Return the [x, y] coordinate for the center point of the cell that contains the specified text.  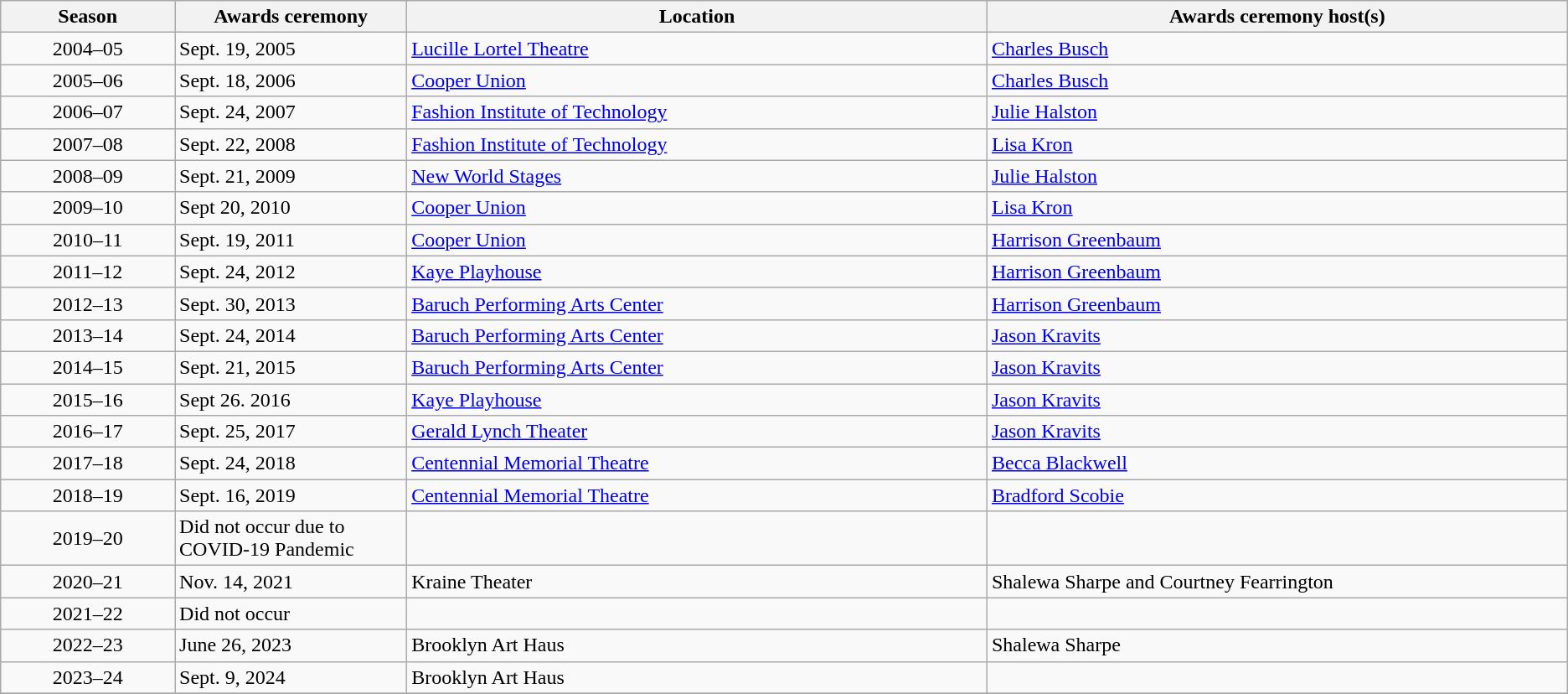
Did not occur due to COVID-19 Pandemic [291, 538]
Season [88, 17]
Bradford Scobie [1277, 495]
2013–14 [88, 335]
Sept. 21, 2015 [291, 367]
Sept 26. 2016 [291, 400]
Awards ceremony host(s) [1277, 17]
Sept. 19, 2011 [291, 240]
Nov. 14, 2021 [291, 582]
2006–07 [88, 112]
2011–12 [88, 272]
Gerald Lynch Theater [697, 432]
Kraine Theater [697, 582]
Sept. 21, 2009 [291, 176]
New World Stages [697, 176]
2004–05 [88, 49]
Becca Blackwell [1277, 464]
Sept. 22, 2008 [291, 144]
Did not occur [291, 614]
2018–19 [88, 495]
2020–21 [88, 582]
Sept. 19, 2005 [291, 49]
Awards ceremony [291, 17]
Sept. 9, 2024 [291, 677]
2009–10 [88, 208]
2023–24 [88, 677]
Location [697, 17]
2008–09 [88, 176]
2017–18 [88, 464]
2010–11 [88, 240]
2005–06 [88, 80]
Shalewa Sharpe and Courtney Fearrington [1277, 582]
Sept. 24, 2018 [291, 464]
2022–23 [88, 645]
Sept. 25, 2017 [291, 432]
2012–13 [88, 303]
2016–17 [88, 432]
Sept. 16, 2019 [291, 495]
Sept. 18, 2006 [291, 80]
2015–16 [88, 400]
2007–08 [88, 144]
2019–20 [88, 538]
2014–15 [88, 367]
Shalewa Sharpe [1277, 645]
Sept. 30, 2013 [291, 303]
2021–22 [88, 614]
Sept 20, 2010 [291, 208]
Lucille Lortel Theatre [697, 49]
Sept. 24, 2007 [291, 112]
Sept. 24, 2014 [291, 335]
Sept. 24, 2012 [291, 272]
June 26, 2023 [291, 645]
